Pinpoint the cell where the given text exists, returning its [X, Y] midpoint coordinate. 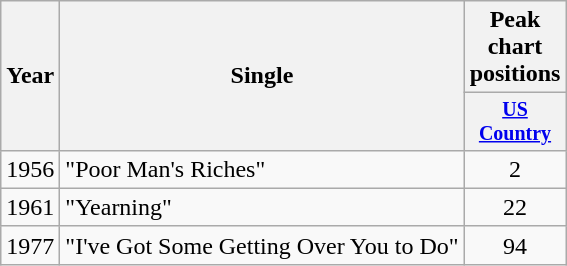
22 [515, 207]
Single [262, 76]
US Country [515, 122]
1961 [30, 207]
"Poor Man's Riches" [262, 169]
"Yearning" [262, 207]
Year [30, 76]
94 [515, 245]
"I've Got Some Getting Over You to Do" [262, 245]
2 [515, 169]
1956 [30, 169]
Peak chart positions [515, 47]
1977 [30, 245]
